Search for the cell housing the specified text and yield its [x, y] center coordinate. 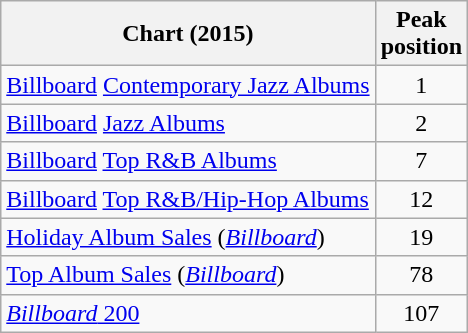
2 [421, 123]
Billboard 200 [188, 313]
7 [421, 161]
107 [421, 313]
Chart (2015) [188, 34]
Billboard Jazz Albums [188, 123]
Holiday Album Sales (Billboard) [188, 237]
Billboard Top R&B Albums [188, 161]
Top Album Sales (Billboard) [188, 275]
Peakposition [421, 34]
19 [421, 237]
Billboard Top R&B/Hip-Hop Albums [188, 199]
1 [421, 85]
78 [421, 275]
Billboard Contemporary Jazz Albums [188, 85]
12 [421, 199]
